Provide the (X, Y) coordinate of the cell's center where the given text is located.  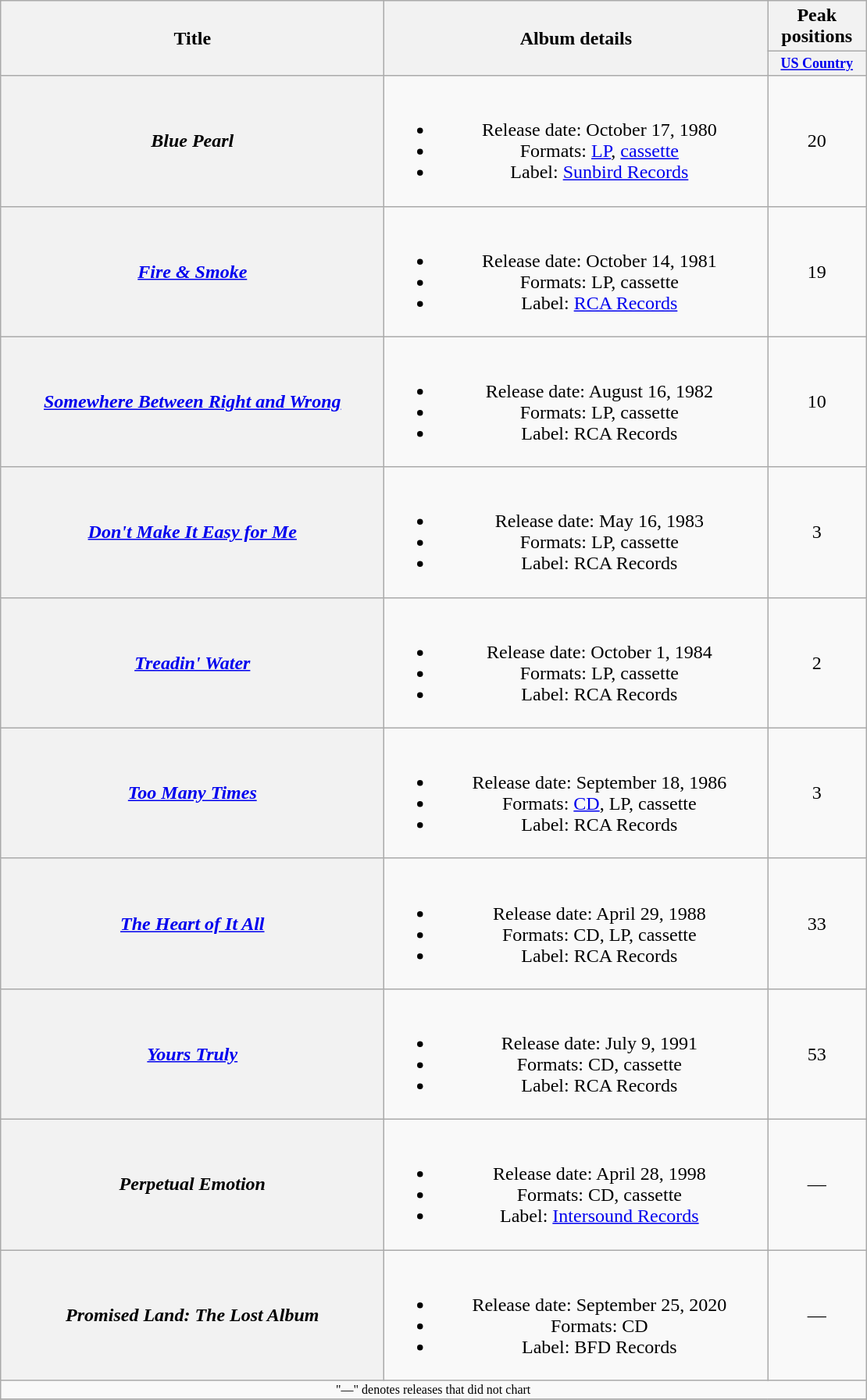
Somewhere Between Right and Wrong (192, 401)
Release date: May 16, 1983Formats: LP, cassetteLabel: RCA Records (576, 533)
53 (817, 1054)
Yours Truly (192, 1054)
Blue Pearl (192, 141)
20 (817, 141)
Release date: August 16, 1982Formats: LP, cassetteLabel: RCA Records (576, 401)
Release date: July 9, 1991Formats: CD, cassetteLabel: RCA Records (576, 1054)
Release date: April 28, 1998Formats: CD, cassetteLabel: Intersound Records (576, 1184)
Release date: October 1, 1984Formats: LP, cassetteLabel: RCA Records (576, 662)
Release date: October 17, 1980Formats: LP, cassetteLabel: Sunbird Records (576, 141)
2 (817, 662)
Fire & Smoke (192, 272)
Promised Land: The Lost Album (192, 1315)
10 (817, 401)
Release date: April 29, 1988Formats: CD, LP, cassetteLabel: RCA Records (576, 923)
Too Many Times (192, 793)
Release date: September 25, 2020Formats: CDLabel: BFD Records (576, 1315)
Treadin' Water (192, 662)
US Country (817, 64)
Release date: September 18, 1986Formats: CD, LP, cassetteLabel: RCA Records (576, 793)
33 (817, 923)
"—" denotes releases that did not chart (433, 1390)
Title (192, 38)
Perpetual Emotion (192, 1184)
Peak positions (817, 27)
Album details (576, 38)
19 (817, 272)
Don't Make It Easy for Me (192, 533)
Release date: October 14, 1981Formats: LP, cassetteLabel: RCA Records (576, 272)
The Heart of It All (192, 923)
